From the cell containing the given text, extract its center point as (x, y) coordinate. 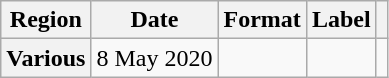
Date (154, 20)
Region (46, 20)
8 May 2020 (154, 58)
Format (262, 20)
Label (341, 20)
Various (46, 58)
